Detect which cell encompasses the target text, then output its (X, Y) center coordinate. 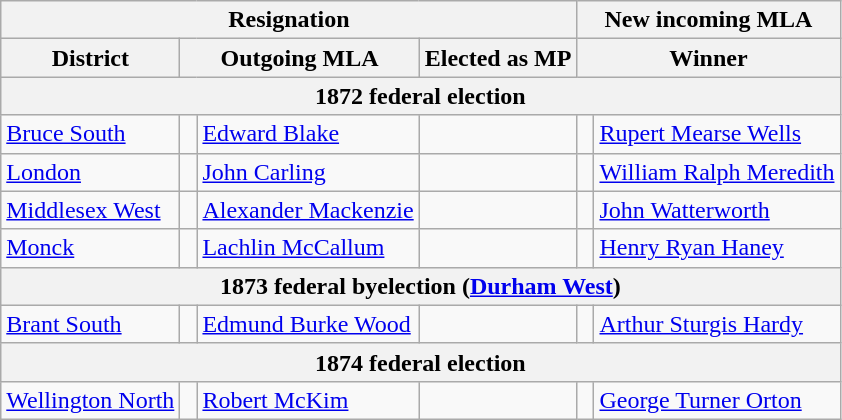
1872 federal election (420, 96)
Edmund Burke Wood (308, 324)
Outgoing MLA (300, 58)
Arthur Sturgis Hardy (717, 324)
Winner (708, 58)
Edward Blake (308, 134)
Robert McKim (308, 400)
1873 federal byelection (Durham West) (420, 286)
Resignation (289, 20)
1874 federal election (420, 362)
George Turner Orton (717, 400)
Middlesex West (90, 210)
Lachlin McCallum (308, 248)
John Carling (308, 172)
Monck (90, 248)
Rupert Mearse Wells (717, 134)
District (90, 58)
Bruce South (90, 134)
John Watterworth (717, 210)
Brant South (90, 324)
Alexander Mackenzie (308, 210)
Wellington North (90, 400)
William Ralph Meredith (717, 172)
Henry Ryan Haney (717, 248)
New incoming MLA (708, 20)
Elected as MP (498, 58)
London (90, 172)
